Extract the (X, Y) coordinate from the center of the cell holding the provided text.  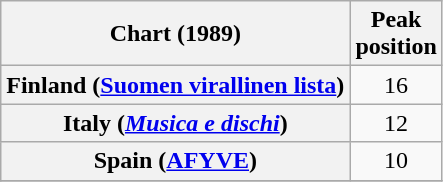
10 (396, 161)
Spain (AFYVE) (176, 161)
12 (396, 123)
16 (396, 85)
Peakposition (396, 34)
Chart (1989) (176, 34)
Italy (Musica e dischi) (176, 123)
Finland (Suomen virallinen lista) (176, 85)
